Capture the cell that displays the provided text and extract its (x, y) central coordinate. 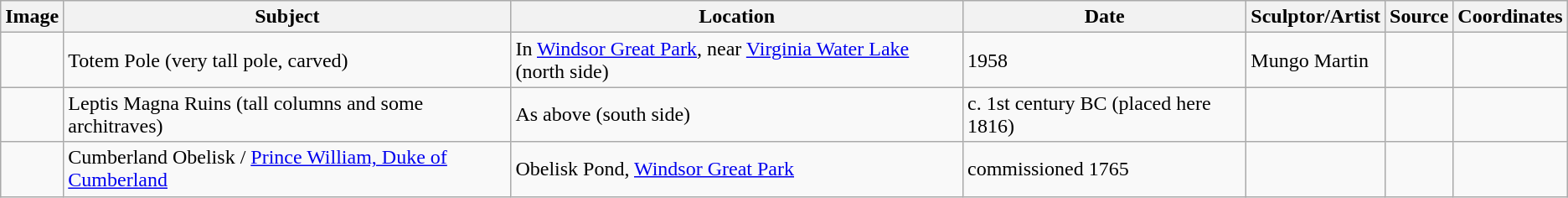
Date (1104, 17)
Mungo Martin (1316, 60)
In Windsor Great Park, near Virginia Water Lake (north side) (737, 60)
1958 (1104, 60)
Leptis Magna Ruins (tall columns and some architraves) (287, 114)
Coordinates (1510, 17)
Location (737, 17)
commissioned 1765 (1104, 169)
Cumberland Obelisk / Prince William, Duke of Cumberland (287, 169)
Image (32, 17)
Source (1419, 17)
c. 1st century BC (placed here 1816) (1104, 114)
Subject (287, 17)
Totem Pole (very tall pole, carved) (287, 60)
Sculptor/Artist (1316, 17)
As above (south side) (737, 114)
Obelisk Pond, Windsor Great Park (737, 169)
